For the text-containing cell, return its midpoint in [x, y] coordinate format. 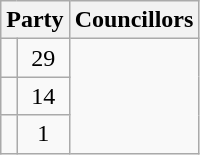
1 [43, 134]
14 [43, 96]
29 [43, 58]
Party [35, 20]
Councillors [134, 20]
